Detect which cell encompasses the target text, then output its [x, y] center coordinate. 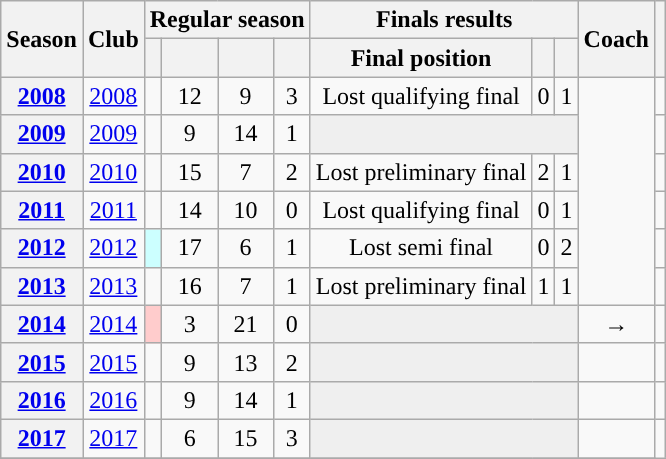
10 [246, 210]
17 [190, 248]
21 [246, 324]
Final position [421, 58]
Finals results [444, 20]
→ [616, 324]
Coach [616, 39]
16 [190, 286]
Season [42, 39]
13 [246, 362]
Club [113, 39]
Regular season [227, 20]
Lost semi final [421, 248]
12 [190, 96]
